Detect which cell encompasses the target text, then output its (x, y) center coordinate. 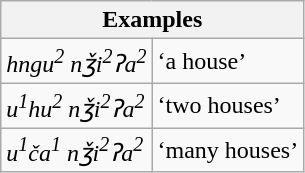
Examples (152, 20)
u1hu2 nǯi2ʔa2 (76, 106)
u1ča1 nǯi2ʔa2 (76, 150)
‘two houses’ (228, 106)
‘many houses’ (228, 150)
hngu2 nǯi2ʔa2 (76, 62)
‘a house’ (228, 62)
